Return the [X, Y] coordinate for the center point of the cell that contains the specified text.  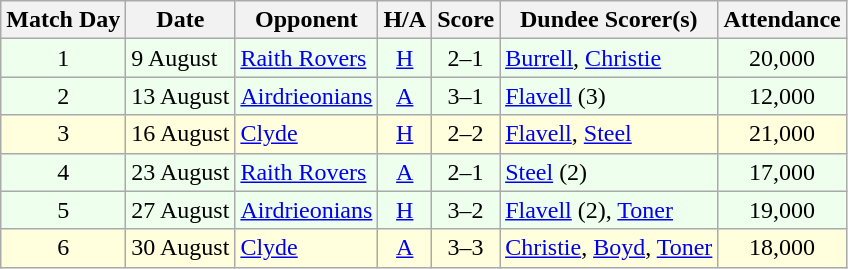
21,000 [782, 134]
2–2 [466, 134]
H/A [405, 20]
3–1 [466, 96]
Score [466, 20]
30 August [180, 248]
Date [180, 20]
3–3 [466, 248]
18,000 [782, 248]
13 August [180, 96]
Attendance [782, 20]
Burrell, Christie [609, 58]
16 August [180, 134]
12,000 [782, 96]
Flavell (2), Toner [609, 210]
23 August [180, 172]
Match Day [64, 20]
19,000 [782, 210]
17,000 [782, 172]
20,000 [782, 58]
6 [64, 248]
Opponent [306, 20]
9 August [180, 58]
Christie, Boyd, Toner [609, 248]
Steel (2) [609, 172]
1 [64, 58]
Dundee Scorer(s) [609, 20]
2 [64, 96]
3–2 [466, 210]
27 August [180, 210]
Flavell (3) [609, 96]
4 [64, 172]
5 [64, 210]
Flavell, Steel [609, 134]
3 [64, 134]
